Return (x, y) of the center of cell containing provided text 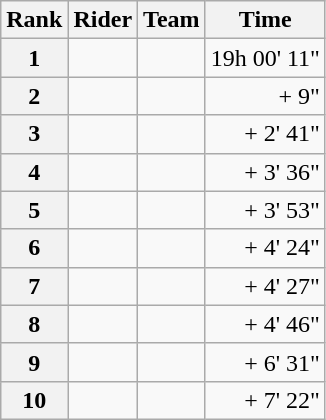
9 (34, 362)
+ 4' 46" (265, 324)
6 (34, 248)
Rider (103, 20)
+ 9" (265, 96)
+ 7' 22" (265, 400)
4 (34, 172)
7 (34, 286)
19h 00' 11" (265, 58)
+ 4' 27" (265, 286)
8 (34, 324)
1 (34, 58)
5 (34, 210)
10 (34, 400)
+ 2' 41" (265, 134)
2 (34, 96)
+ 6' 31" (265, 362)
+ 3' 53" (265, 210)
Rank (34, 20)
3 (34, 134)
+ 4' 24" (265, 248)
Team (172, 20)
+ 3' 36" (265, 172)
Time (265, 20)
